Pinpoint the cell where the given text exists, returning its [X, Y] midpoint coordinate. 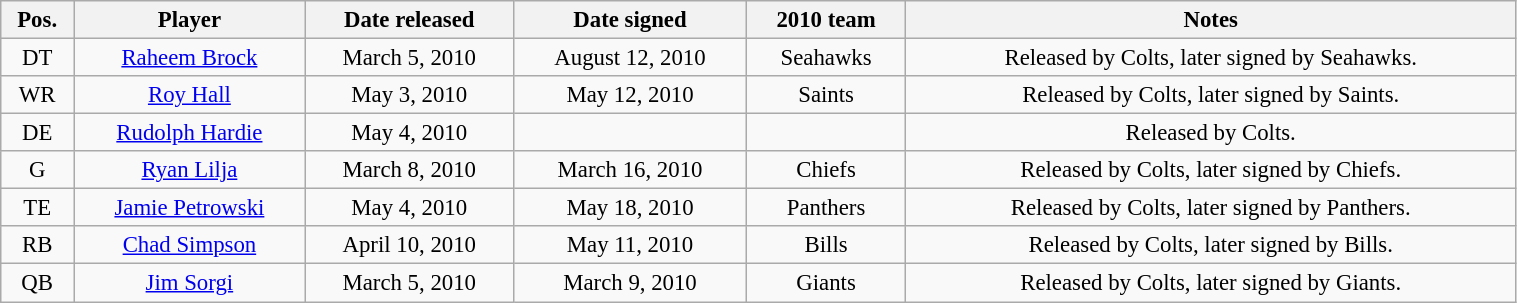
QB [38, 283]
Panthers [826, 208]
Released by Colts, later signed by Bills. [1210, 245]
March 8, 2010 [409, 170]
Released by Colts, later signed by Saints. [1210, 95]
2010 team [826, 20]
Released by Colts, later signed by Giants. [1210, 283]
August 12, 2010 [630, 58]
Bills [826, 245]
RB [38, 245]
Released by Colts, later signed by Panthers. [1210, 208]
Rudolph Hardie [190, 133]
Date signed [630, 20]
Chiefs [826, 170]
May 12, 2010 [630, 95]
Pos. [38, 20]
DT [38, 58]
April 10, 2010 [409, 245]
March 16, 2010 [630, 170]
WR [38, 95]
Raheem Brock [190, 58]
Date released [409, 20]
Saints [826, 95]
Notes [1210, 20]
Player [190, 20]
Ryan Lilja [190, 170]
May 18, 2010 [630, 208]
May 3, 2010 [409, 95]
May 11, 2010 [630, 245]
March 9, 2010 [630, 283]
Roy Hall [190, 95]
Released by Colts. [1210, 133]
G [38, 170]
Chad Simpson [190, 245]
Released by Colts, later signed by Seahawks. [1210, 58]
TE [38, 208]
DE [38, 133]
Seahawks [826, 58]
Jim Sorgi [190, 283]
Jamie Petrowski [190, 208]
Released by Colts, later signed by Chiefs. [1210, 170]
Giants [826, 283]
